Output the [X, Y] coordinate of the center of the cell containing the given text.  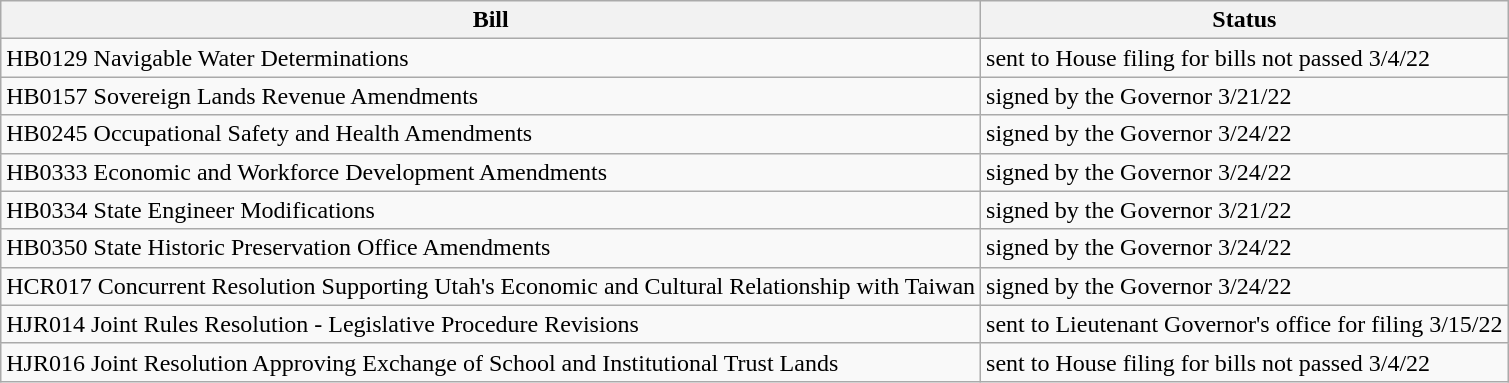
HJR014 Joint Rules Resolution - Legislative Procedure Revisions [491, 324]
HCR017 Concurrent Resolution Supporting Utah's Economic and Cultural Relationship with Taiwan [491, 286]
HB0334 State Engineer Modifications [491, 210]
HB0157 Sovereign Lands Revenue Amendments [491, 96]
Status [1244, 20]
sent to Lieutenant Governor's office for filing 3/15/22 [1244, 324]
HB0129 Navigable Water Determinations [491, 58]
HB0350 State Historic Preservation Office Amendments [491, 248]
Bill [491, 20]
HB0245 Occupational Safety and Health Amendments [491, 134]
HJR016 Joint Resolution Approving Exchange of School and Institutional Trust Lands [491, 362]
HB0333 Economic and Workforce Development Amendments [491, 172]
